From the cell containing the given text, extract its center point as [X, Y] coordinate. 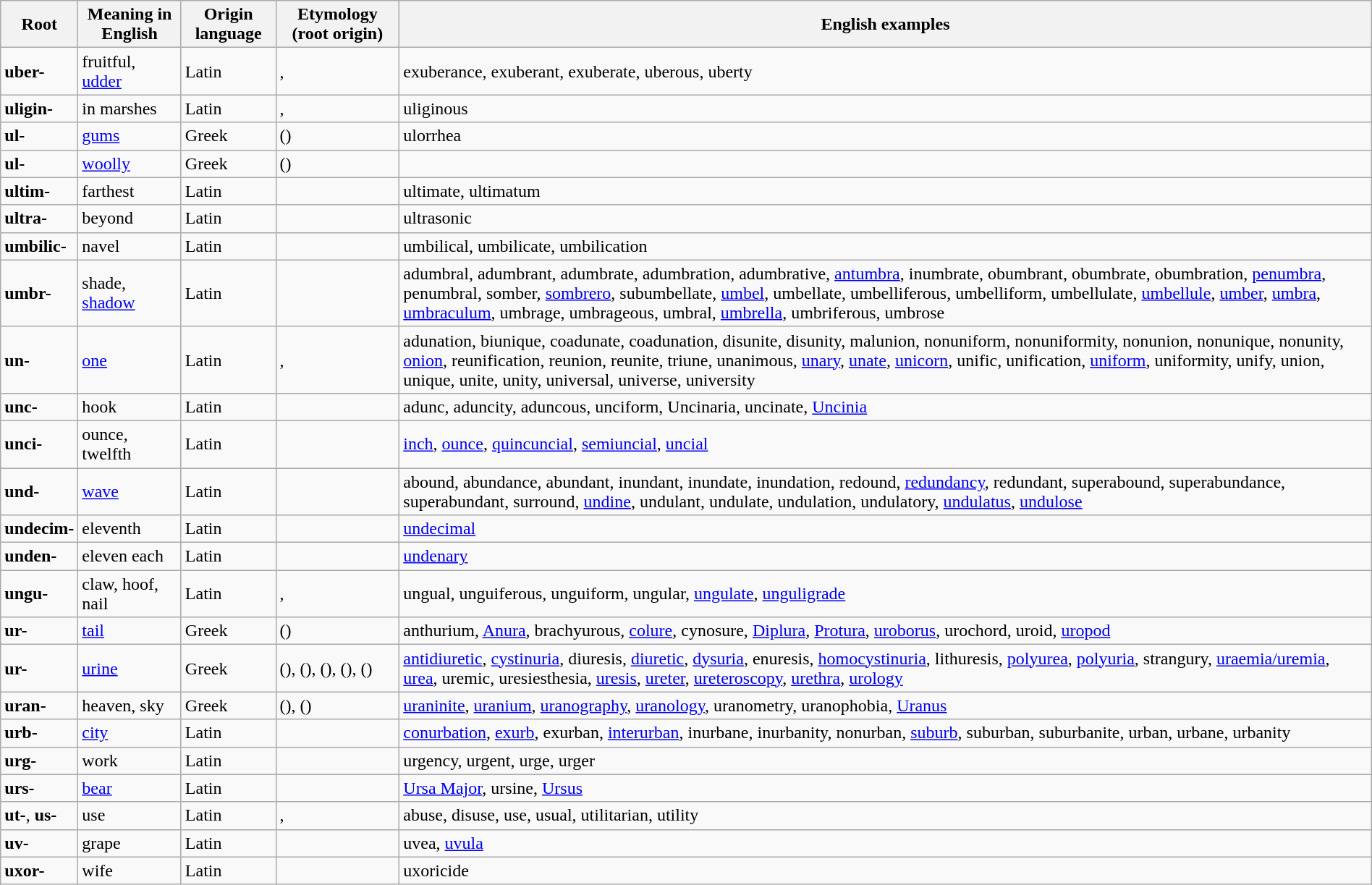
ultim- [39, 191]
fruitful, udder [130, 71]
umbilical, umbilicate, umbilication [886, 246]
adunc, aduncity, aduncous, unciform, Uncinaria, uncinate, Uncinia [886, 407]
unc- [39, 407]
ungual, unguiferous, unguiform, ungular, ungulate, unguligrade [886, 593]
uxor- [39, 871]
Origin language [229, 25]
ulorrhea [886, 136]
beyond [130, 219]
shade, shadow [130, 293]
navel [130, 246]
grape [130, 843]
heaven, sky [130, 706]
inch, ounce, quincuncial, semiuncial, uncial [886, 444]
gums [130, 136]
uv- [39, 843]
wife [130, 871]
work [130, 761]
ungu- [39, 593]
bear [130, 788]
uber- [39, 71]
one [130, 360]
uraninite, uranium, uranography, uranology, uranometry, uranophobia, Uranus [886, 706]
Etymology (root origin) [337, 25]
wave [130, 491]
use [130, 816]
ut-, us- [39, 816]
abuse, disuse, use, usual, utilitarian, utility [886, 816]
und- [39, 491]
Meaning in English [130, 25]
in marshes [130, 109]
umbilic- [39, 246]
un- [39, 360]
English examples [886, 25]
urs- [39, 788]
urg- [39, 761]
undecim- [39, 529]
uran- [39, 706]
urgency, urgent, urge, urger [886, 761]
unden- [39, 556]
ultrasonic [886, 219]
exuberance, exuberant, exuberate, uberous, uberty [886, 71]
ultra- [39, 219]
city [130, 733]
(), () [337, 706]
conurbation, exurb, exurban, interurban, inurbane, inurbanity, nonurban, suburb, suburban, suburbanite, urban, urbane, urbanity [886, 733]
undecimal [886, 529]
undenary [886, 556]
uvea, uvula [886, 843]
anthurium, Anura, brachyurous, colure, cynosure, Diplura, Protura, uroborus, urochord, uroid, uropod [886, 631]
claw, hoof, nail [130, 593]
urb- [39, 733]
hook [130, 407]
tail [130, 631]
Ursa Major, ursine, Ursus [886, 788]
umbr- [39, 293]
woolly [130, 164]
unci- [39, 444]
Root [39, 25]
uxoricide [886, 871]
eleven each [130, 556]
uliginous [886, 109]
eleventh [130, 529]
ounce, twelfth [130, 444]
farthest [130, 191]
ultimate, ultimatum [886, 191]
(), (), (), (), () [337, 669]
urine [130, 669]
uligin- [39, 109]
